Detect which cell encompasses the target text, then output its (x, y) center coordinate. 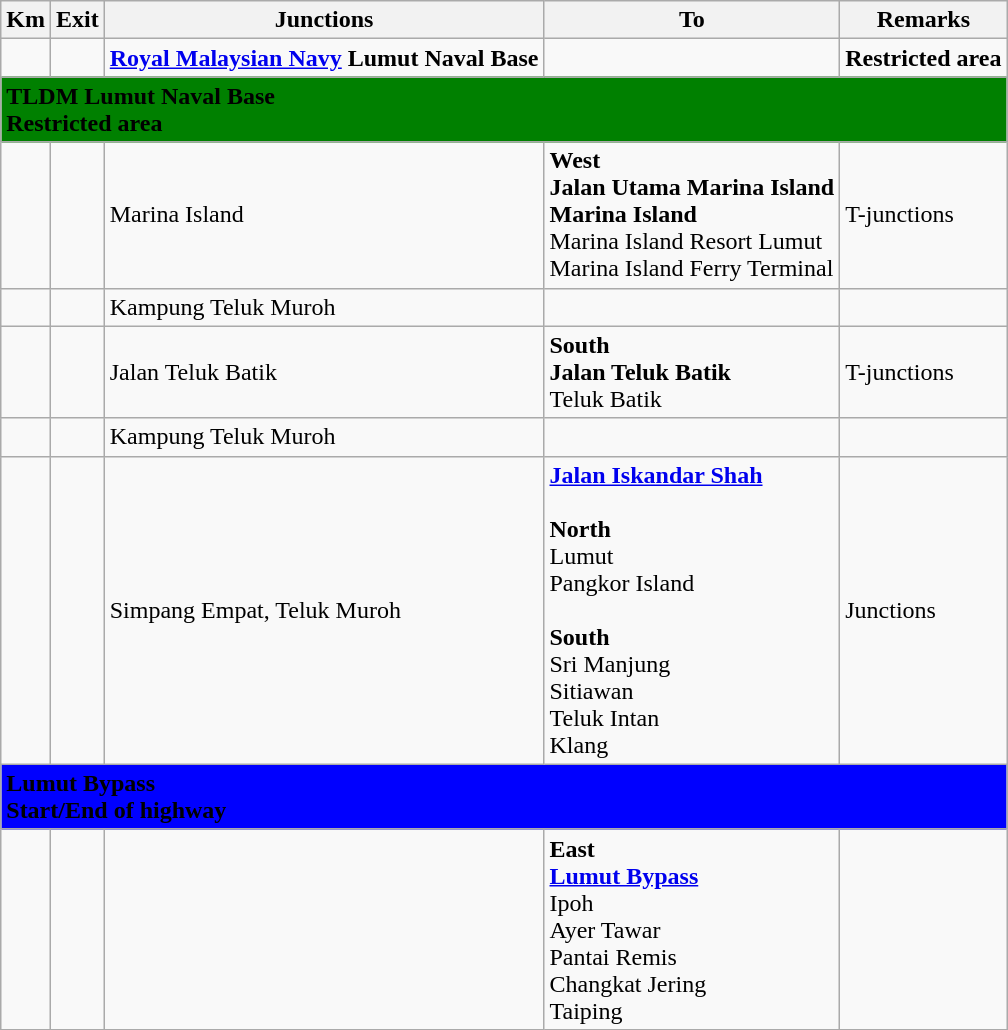
Jalan Teluk Batik (324, 372)
Lumut BypassStart/End of highway (504, 796)
WestJalan Utama Marina IslandMarina IslandMarina Island Resort LumutMarina Island Ferry Terminal (692, 215)
Km (26, 20)
Royal Malaysian Navy Lumut Naval Base (324, 58)
Marina Island (324, 215)
Simpang Empat, Teluk Muroh (324, 610)
Exit (77, 20)
East Lumut BypassIpohAyer TawarPantai RemisChangkat JeringTaiping (692, 929)
Restricted area (924, 58)
Remarks (924, 20)
To (692, 20)
Jalan Iskandar ShahNorth Lumut Pangkor IslandSouth Sri Manjung Sitiawan Teluk Intan Klang (692, 610)
TLDM Lumut Naval BaseRestricted area (504, 110)
SouthJalan Teluk BatikTeluk Batik (692, 372)
